Return [X, Y] of the center of cell containing provided text 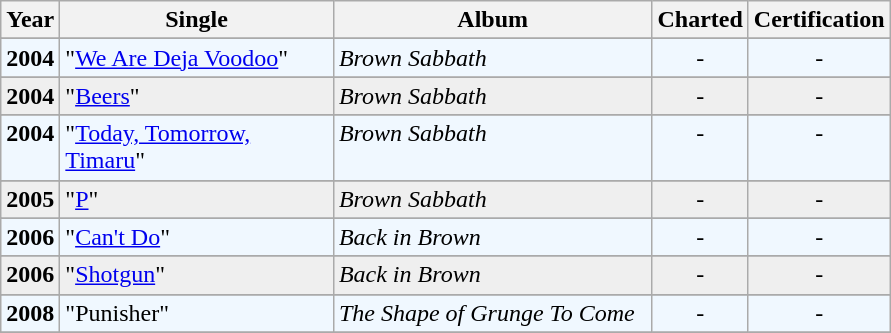
Charted [700, 20]
"Can't Do" [197, 237]
"P" [197, 199]
Album [492, 20]
Certification [819, 20]
2005 [30, 199]
"Beers" [197, 96]
"Punisher" [197, 313]
Year [30, 20]
2008 [30, 313]
The Shape of Grunge To Come [492, 313]
"We Are Deja Voodoo" [197, 58]
"Shotgun" [197, 275]
Single [197, 20]
"Today, Tomorrow, Timaru" [197, 148]
